Provide the [X, Y] coordinate of the cell's center where the given text is located.  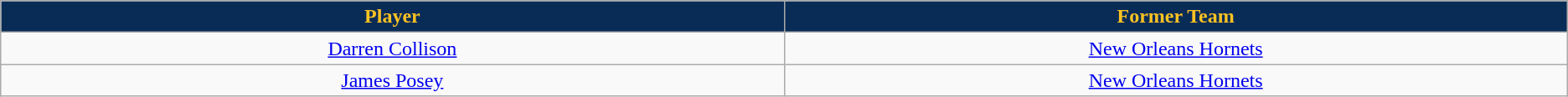
Player [392, 17]
James Posey [392, 80]
Darren Collison [392, 48]
Former Team [1176, 17]
